Identify which cell holds the provided text, then report its (x, y) central coordinate. 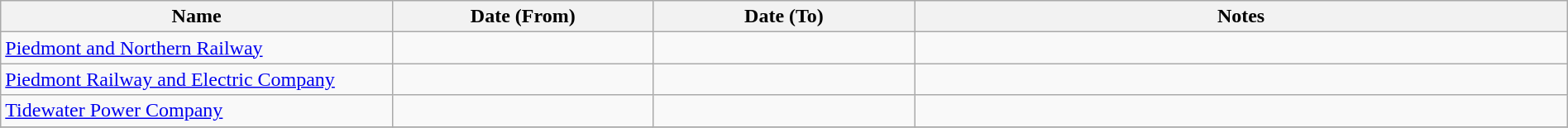
Date (From) (523, 17)
Piedmont Railway and Electric Company (197, 79)
Name (197, 17)
Piedmont and Northern Railway (197, 48)
Tidewater Power Company (197, 111)
Date (To) (784, 17)
Notes (1241, 17)
